Identify which cell holds the provided text, then report its (x, y) central coordinate. 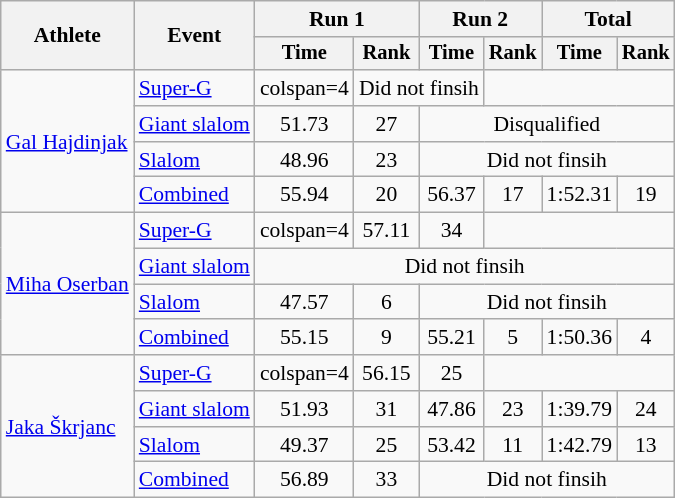
49.37 (304, 445)
1:39.79 (580, 409)
Jaka Škrjanc (68, 426)
56.37 (452, 195)
Run 2 (480, 19)
11 (513, 445)
4 (646, 338)
17 (513, 195)
27 (386, 124)
9 (386, 338)
47.57 (304, 302)
31 (386, 409)
48.96 (304, 160)
55.21 (452, 338)
51.93 (304, 409)
56.15 (386, 373)
24 (646, 409)
53.42 (452, 445)
Disqualified (547, 124)
55.94 (304, 195)
Athlete (68, 36)
5 (513, 338)
1:50.36 (580, 338)
34 (452, 231)
57.11 (386, 231)
33 (386, 480)
6 (386, 302)
1:42.79 (580, 445)
Run 1 (337, 19)
Miha Oserban (68, 284)
Event (194, 36)
56.89 (304, 480)
1:52.31 (580, 195)
19 (646, 195)
20 (386, 195)
51.73 (304, 124)
47.86 (452, 409)
55.15 (304, 338)
Gal Hajdinjak (68, 141)
13 (646, 445)
Total (608, 19)
